Return the (X, Y) coordinate for the center point of the cell that contains the specified text.  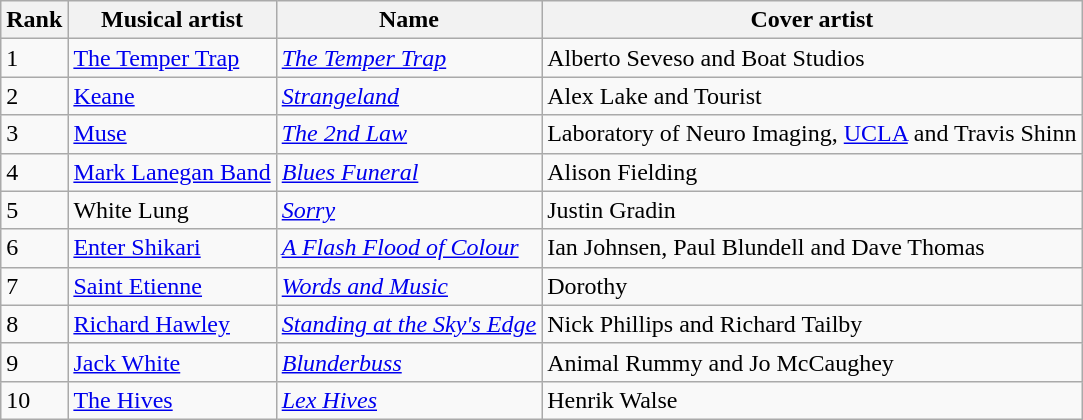
Richard Hawley (172, 324)
Jack White (172, 362)
Rank (34, 20)
Enter Shikari (172, 248)
Words and Music (408, 286)
Strangeland (408, 96)
9 (34, 362)
3 (34, 134)
The Hives (172, 400)
Standing at the Sky's Edge (408, 324)
Name (408, 20)
Henrik Walse (812, 400)
Alberto Seveso and Boat Studios (812, 58)
Muse (172, 134)
Blunderbuss (408, 362)
8 (34, 324)
Musical artist (172, 20)
Animal Rummy and Jo McCaughey (812, 362)
Keane (172, 96)
The 2nd Law (408, 134)
Justin Gradin (812, 210)
White Lung (172, 210)
Mark Lanegan Band (172, 172)
Alex Lake and Tourist (812, 96)
Ian Johnsen, Paul Blundell and Dave Thomas (812, 248)
10 (34, 400)
Saint Etienne (172, 286)
Nick Phillips and Richard Tailby (812, 324)
1 (34, 58)
Cover artist (812, 20)
Sorry (408, 210)
Blues Funeral (408, 172)
6 (34, 248)
Laboratory of Neuro Imaging, UCLA and Travis Shinn (812, 134)
A Flash Flood of Colour (408, 248)
Alison Fielding (812, 172)
Lex Hives (408, 400)
Dorothy (812, 286)
5 (34, 210)
4 (34, 172)
7 (34, 286)
2 (34, 96)
